For the text-containing cell, return its midpoint in (x, y) coordinate format. 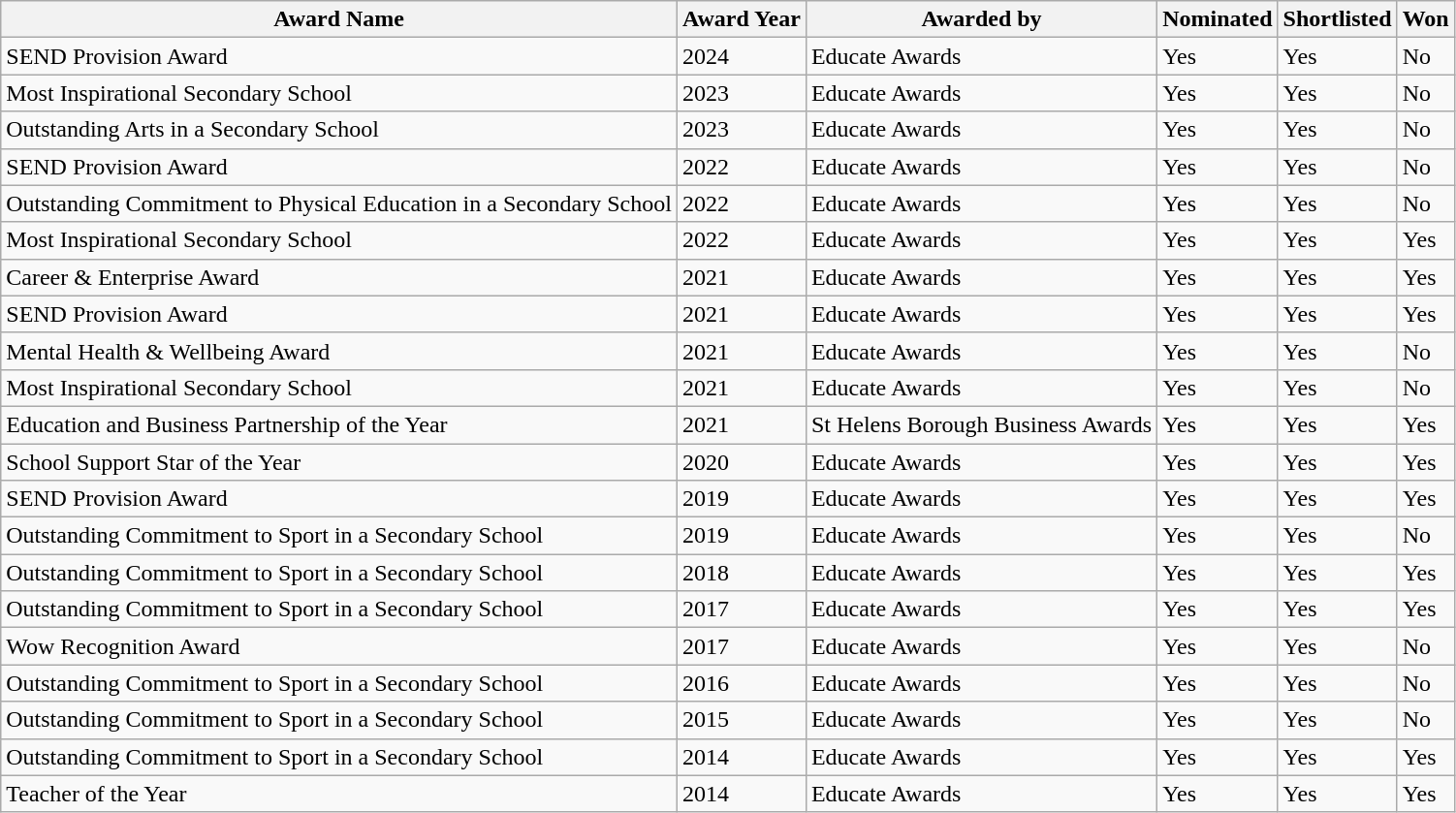
Mental Health & Wellbeing Award (339, 351)
2015 (741, 720)
Teacher of the Year (339, 794)
2020 (741, 462)
Shortlisted (1338, 19)
Award Name (339, 19)
Outstanding Commitment to Physical Education in a Secondary School (339, 203)
School Support Star of the Year (339, 462)
St Helens Borough Business Awards (981, 424)
Career & Enterprise Award (339, 277)
2018 (741, 573)
2024 (741, 56)
Won (1425, 19)
2016 (741, 683)
Awarded by (981, 19)
Education and Business Partnership of the Year (339, 424)
Outstanding Arts in a Secondary School (339, 130)
Award Year (741, 19)
Nominated (1218, 19)
Wow Recognition Award (339, 646)
